Pinpoint the cell where the given text exists, returning its (x, y) midpoint coordinate. 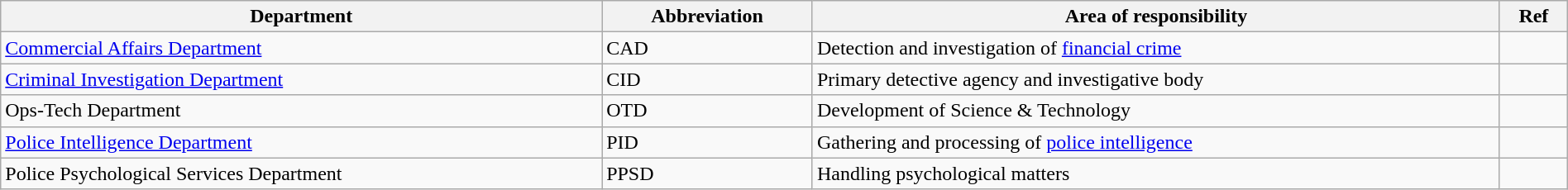
Primary detective agency and investigative body (1156, 79)
Ops-Tech Department (301, 111)
Area of responsibility (1156, 17)
Police Intelligence Department (301, 142)
Development of Science & Technology (1156, 111)
OTD (708, 111)
Department (301, 17)
PPSD (708, 173)
CID (708, 79)
Handling psychological matters (1156, 173)
Gathering and processing of police intelligence (1156, 142)
Police Psychological Services Department (301, 173)
Abbreviation (708, 17)
CAD (708, 48)
Ref (1533, 17)
Commercial Affairs Department (301, 48)
Criminal Investigation Department (301, 79)
PID (708, 142)
Detection and investigation of financial crime (1156, 48)
